Determine the [x, y] coordinate at the center of the cell enclosing the given text.  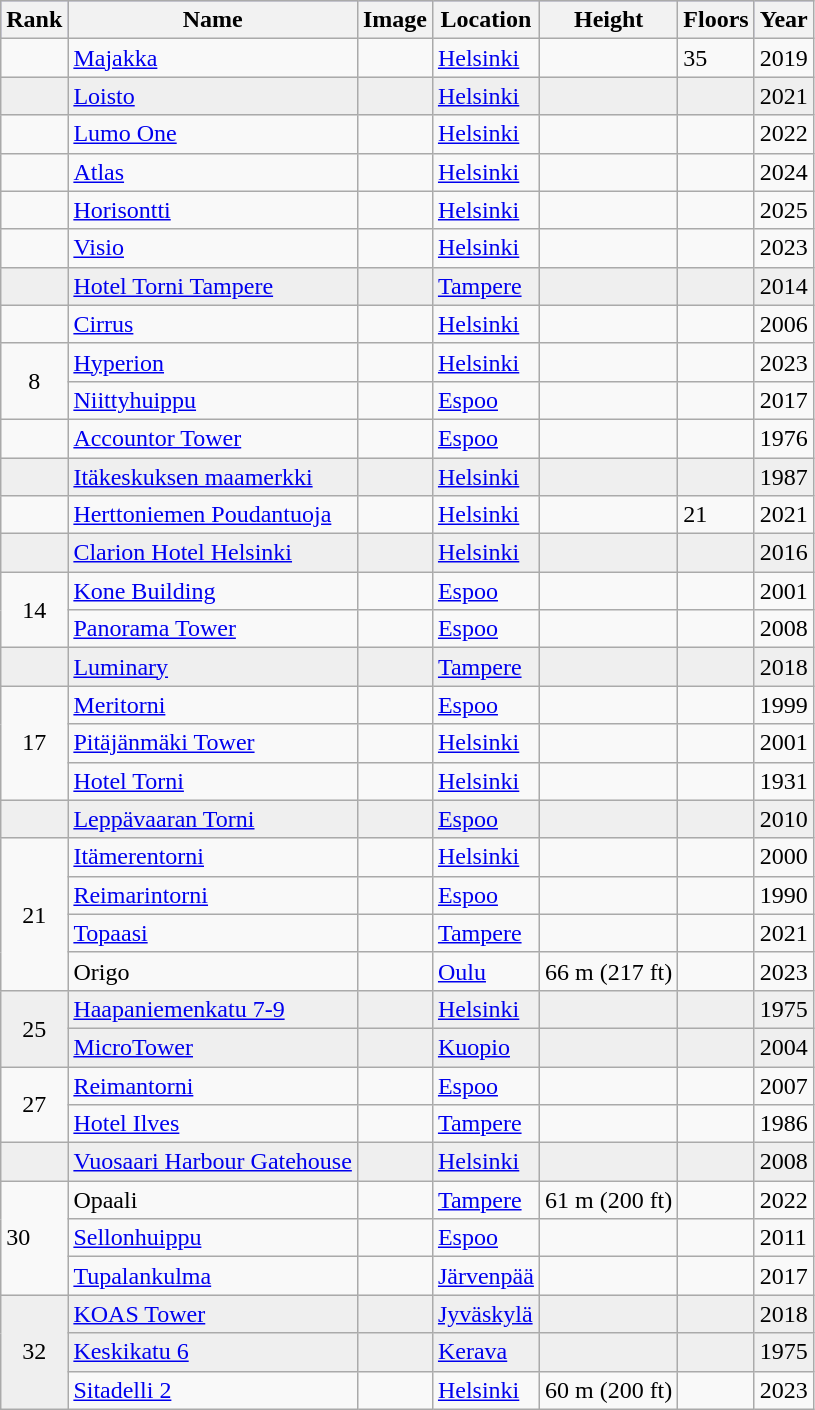
1976 [784, 438]
25 [34, 1028]
Sitadelli 2 [213, 1390]
Kerava [486, 1352]
2007 [784, 1085]
Itämerentorni [213, 857]
Meritorni [213, 705]
KOAS Tower [213, 1314]
Location [486, 20]
1990 [784, 895]
MicroTower [213, 1047]
Year [784, 20]
Hotel Ilves [213, 1124]
Hotel Torni Tampere [213, 286]
Accountor Tower [213, 438]
Järvenpää [486, 1276]
61 m (200 ft) [608, 1200]
Tupalankulma [213, 1276]
1987 [784, 477]
1999 [784, 705]
2025 [784, 210]
27 [34, 1104]
Reimantorni [213, 1085]
30 [34, 1238]
2024 [784, 172]
Loisto [213, 96]
Atlas [213, 172]
2004 [784, 1047]
Clarion Hotel Helsinki [213, 553]
Majakka [213, 58]
2014 [784, 286]
35 [716, 58]
Herttoniemen Poudantuoja [213, 515]
Kone Building [213, 591]
Name [213, 20]
2019 [784, 58]
Hyperion [213, 362]
Lumo One [213, 134]
Jyväskylä [486, 1314]
Rank [34, 20]
Floors [716, 20]
Topaasi [213, 933]
66 m (217 ft) [608, 971]
14 [34, 610]
1931 [784, 781]
Hotel Torni [213, 781]
2010 [784, 819]
Opaali [213, 1200]
Horisontti [213, 210]
2011 [784, 1238]
Sellonhuippu [213, 1238]
Luminary [213, 667]
Cirrus [213, 324]
2016 [784, 553]
Origo [213, 971]
17 [34, 743]
Pitäjänmäki Tower [213, 743]
60 m (200 ft) [608, 1390]
Panorama Tower [213, 629]
Kuopio [486, 1047]
Haapaniemenkatu 7-9 [213, 1009]
Visio [213, 248]
Oulu [486, 971]
1986 [784, 1124]
Height [608, 20]
Niittyhuippu [213, 400]
32 [34, 1352]
Image [394, 20]
Reimarintorni [213, 895]
2000 [784, 857]
Leppävaaran Torni [213, 819]
Keskikatu 6 [213, 1352]
8 [34, 381]
2006 [784, 324]
Vuosaari Harbour Gatehouse [213, 1162]
Itäkeskuksen maamerkki [213, 477]
